Provide the (x, y) coordinate of the cell's center where the given text is located.  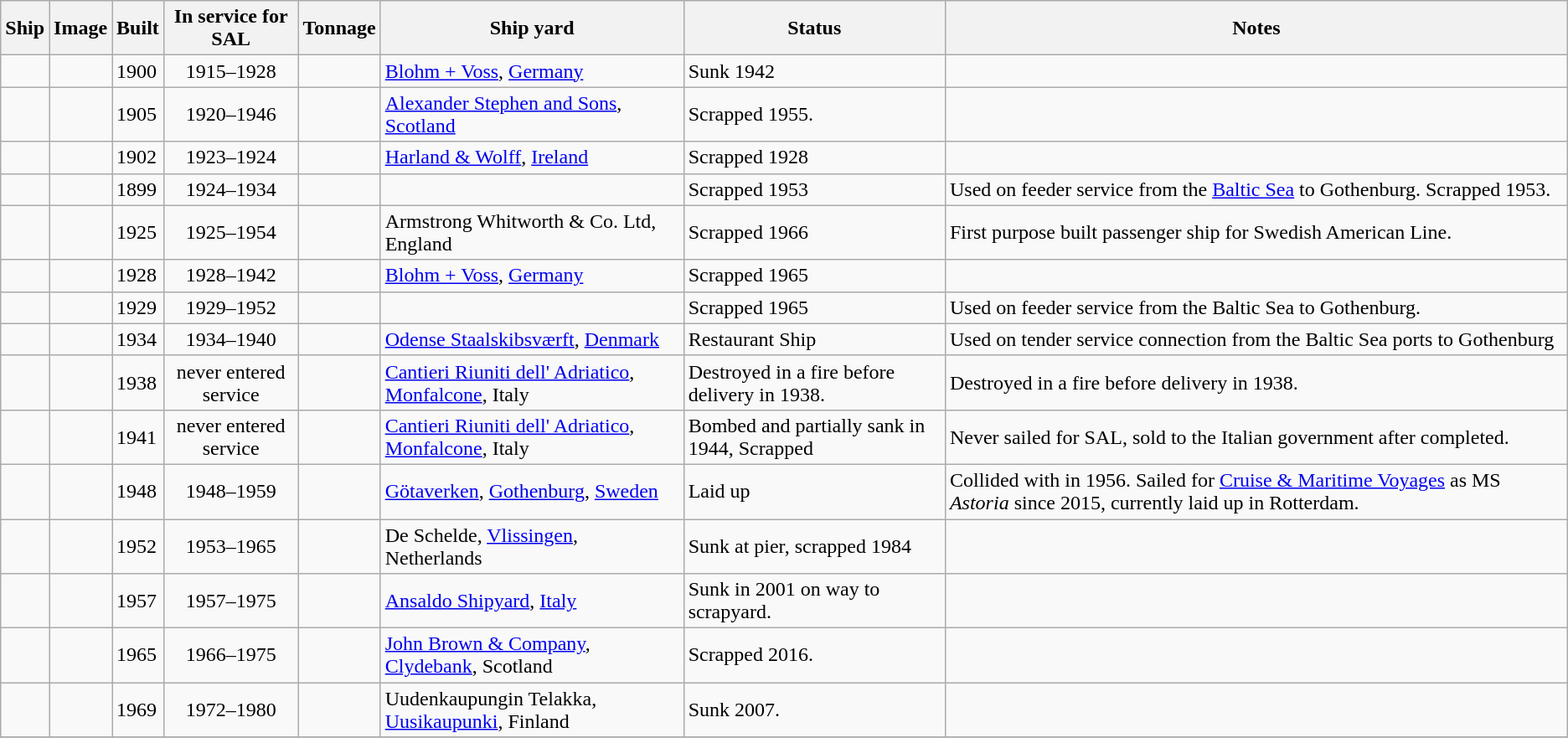
Götaverken, Gothenburg, Sweden (532, 491)
Scrapped 1955. (814, 114)
Sunk 2007. (814, 710)
1905 (138, 114)
1920–1946 (231, 114)
First purpose built passenger ship for Swedish American Line. (1256, 233)
Used on tender service connection from the Baltic Sea ports to Gothenburg (1256, 339)
Sunk at pier, scrapped 1984 (814, 546)
1915–1928 (231, 71)
1957–1975 (231, 601)
Scrapped 1953 (814, 189)
1966–1975 (231, 655)
Restaurant Ship (814, 339)
1965 (138, 655)
1900 (138, 71)
1924–1934 (231, 189)
Notes (1256, 28)
Ship (25, 28)
1938 (138, 382)
1934 (138, 339)
Alexander Stephen and Sons, Scotland (532, 114)
Image (80, 28)
Sunk in 2001 on way to scrapyard. (814, 601)
Collided with in 1956. Sailed for Cruise & Maritime Voyages as MS Astoria since 2015, currently laid up in Rotterdam. (1256, 491)
1952 (138, 546)
1948–1959 (231, 491)
Sunk 1942 (814, 71)
Status (814, 28)
Scrapped 1928 (814, 157)
Built (138, 28)
1972–1980 (231, 710)
Scrapped 1966 (814, 233)
Used on feeder service from the Baltic Sea to Gothenburg. Scrapped 1953. (1256, 189)
Never sailed for SAL, sold to the Italian government after completed. (1256, 437)
1925–1954 (231, 233)
1934–1940 (231, 339)
Armstrong Whitworth & Co. Ltd, England (532, 233)
1929–1952 (231, 307)
1928–1942 (231, 276)
1953–1965 (231, 546)
John Brown & Company, Clydebank, Scotland (532, 655)
Used on feeder service from the Baltic Sea to Gothenburg. (1256, 307)
Laid up (814, 491)
Odense Staalskibsværft, Denmark (532, 339)
Bombed and partially sank in 1944, Scrapped (814, 437)
1902 (138, 157)
De Schelde, Vlissingen, Netherlands (532, 546)
1957 (138, 601)
1928 (138, 276)
Uudenkaupungin Telakka, Uusikaupunki, Finland (532, 710)
1929 (138, 307)
1941 (138, 437)
1923–1924 (231, 157)
Harland & Wolff, Ireland (532, 157)
Scrapped 2016. (814, 655)
1925 (138, 233)
Tonnage (339, 28)
Ship yard (532, 28)
1899 (138, 189)
1969 (138, 710)
1948 (138, 491)
In service for SAL (231, 28)
Ansaldo Shipyard, Italy (532, 601)
